Find where the given text appears and provide that cell's center as (X, Y) coordinate. 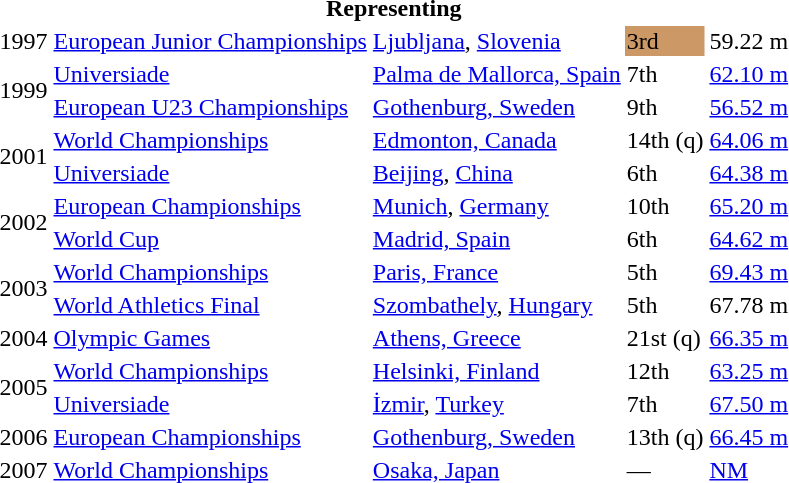
Helsinki, Finland (496, 371)
World Athletics Final (210, 305)
10th (665, 206)
Madrid, Spain (496, 239)
European Junior Championships (210, 41)
Ljubljana, Slovenia (496, 41)
Palma de Mallorca, Spain (496, 74)
21st (q) (665, 338)
Beijing, China (496, 173)
13th (q) (665, 437)
3rd (665, 41)
İzmir, Turkey (496, 404)
12th (665, 371)
Athens, Greece (496, 338)
Munich, Germany (496, 206)
9th (665, 107)
European U23 Championships (210, 107)
World Cup (210, 239)
Paris, France (496, 272)
Szombathely, Hungary (496, 305)
Olympic Games (210, 338)
14th (q) (665, 140)
Edmonton, Canada (496, 140)
